Pinpoint the cell where the given text exists, returning its (x, y) midpoint coordinate. 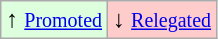
↓ Relegated (162, 20)
↑ Promoted (54, 20)
